Provide the (X, Y) coordinate of the cell's center where the given text is located.  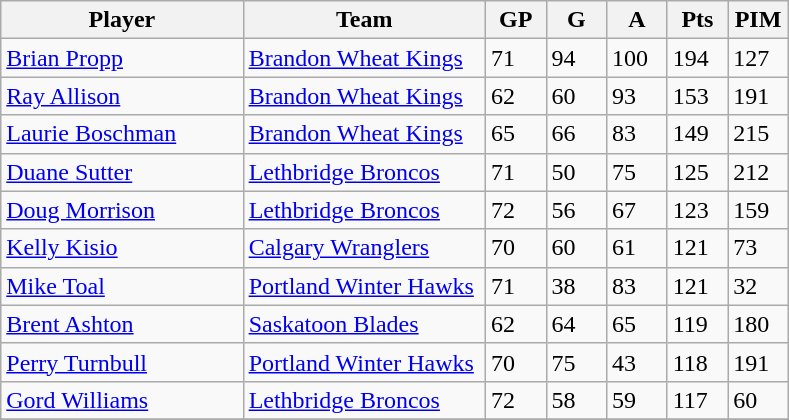
Player (122, 20)
Pts (698, 20)
38 (576, 286)
119 (698, 324)
66 (576, 134)
94 (576, 58)
59 (638, 400)
58 (576, 400)
GP (516, 20)
43 (638, 362)
153 (698, 96)
67 (638, 210)
Mike Toal (122, 286)
Gord Williams (122, 400)
194 (698, 58)
73 (758, 248)
G (576, 20)
A (638, 20)
Calgary Wranglers (364, 248)
180 (758, 324)
215 (758, 134)
Laurie Boschman (122, 134)
56 (576, 210)
Team (364, 20)
50 (576, 172)
123 (698, 210)
32 (758, 286)
93 (638, 96)
212 (758, 172)
Perry Turnbull (122, 362)
Doug Morrison (122, 210)
Brian Propp (122, 58)
Brent Ashton (122, 324)
PIM (758, 20)
64 (576, 324)
61 (638, 248)
117 (698, 400)
118 (698, 362)
159 (758, 210)
125 (698, 172)
100 (638, 58)
Duane Sutter (122, 172)
Kelly Kisio (122, 248)
127 (758, 58)
149 (698, 134)
Ray Allison (122, 96)
Saskatoon Blades (364, 324)
